Output the (X, Y) coordinate of the center of the cell containing the given text.  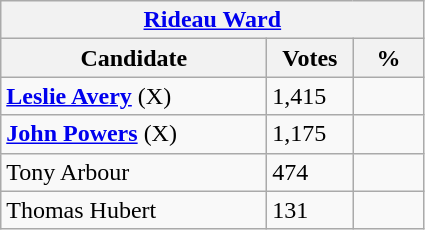
John Powers (X) (134, 134)
1,175 (310, 134)
1,415 (310, 96)
Leslie Avery (X) (134, 96)
131 (310, 210)
Votes (310, 58)
474 (310, 172)
% (388, 58)
Thomas Hubert (134, 210)
Tony Arbour (134, 172)
Rideau Ward (212, 20)
Candidate (134, 58)
